Return the (x, y) coordinate for the center point of the cell that contains the specified text.  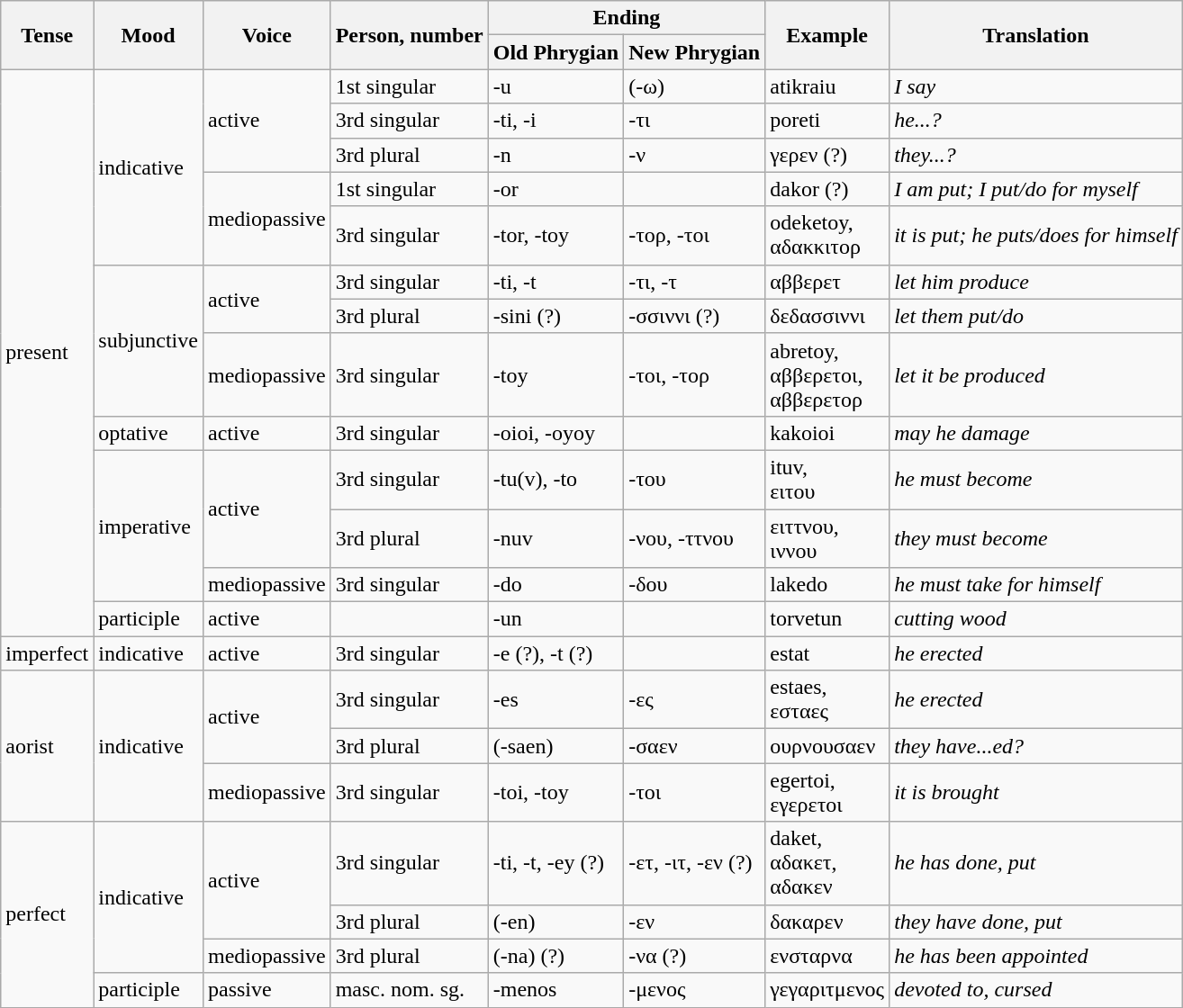
he...? (1036, 121)
Voice (266, 35)
-τι, -τ (695, 282)
they...? (1036, 155)
-es (555, 700)
(-en) (555, 922)
optative (149, 433)
devoted to, cursed (1036, 990)
subjunctive (149, 340)
-oioi, -oyoy (555, 433)
-ν (695, 155)
-ετ, -ιτ, -εν (?) (695, 863)
New Phrygian (695, 52)
odeketoy, αδακκιτορ (827, 236)
-u (555, 86)
ουρνουσαεν (827, 746)
may he damage (1036, 433)
-τι (695, 121)
-ti, -t (555, 282)
(-saen) (555, 746)
-τοι (695, 792)
abretoy, αββερετοι, αββερετορ (827, 374)
let them put/do (1036, 316)
aorist (47, 746)
present (47, 353)
(-ω) (695, 86)
-ti, -i (555, 121)
he must take for himself (1036, 585)
-tor, -toy (555, 236)
-menos (555, 990)
-σαεν (695, 746)
Person, number (409, 35)
Example (827, 35)
I say (1036, 86)
let him produce (1036, 282)
-sini (?) (555, 316)
Old Phrygian (555, 52)
perfect (47, 914)
Mood (149, 35)
they have done, put (1036, 922)
it is brought (1036, 792)
-e (?), -t (?) (555, 653)
he has done, put (1036, 863)
-or (555, 189)
Tense (47, 35)
-δου (695, 585)
-nuv (555, 538)
daket, αδακετ, αδακεν (827, 863)
-εν (695, 922)
-toi, -toy (555, 792)
he has been appointed (1036, 956)
kakoioi (827, 433)
lakedo (827, 585)
he must become (1036, 479)
-μενος (695, 990)
γεγαριτμενος (827, 990)
γερεν (?) (827, 155)
Translation (1036, 35)
cutting wood (1036, 619)
-toy (555, 374)
δεδασσιννι (827, 316)
(-na) (?) (555, 956)
it is put; he puts/does for himself (1036, 236)
poreti (827, 121)
they must become (1036, 538)
-do (555, 585)
passive (266, 990)
-ti, -t, -ey (?) (555, 863)
-n (555, 155)
-τορ, -τοι (695, 236)
estat (827, 653)
ειττνου, ιννου (827, 538)
ενσταρνα (827, 956)
estaes, εσταες (827, 700)
I am put; I put/do for myself (1036, 189)
-ες (695, 700)
-σσιννι (?) (695, 316)
δακαρεν (827, 922)
imperative (149, 526)
-του (695, 479)
torvetun (827, 619)
αββερετ (827, 282)
egertoi, εγερετοι (827, 792)
-τοι, -τορ (695, 374)
imperfect (47, 653)
-tu(v), -to (555, 479)
let it be produced (1036, 374)
atikraiu (827, 86)
-να (?) (695, 956)
ituv, ειτου (827, 479)
-νου, -ττνου (695, 538)
-un (555, 619)
Ending (627, 18)
dakor (?) (827, 189)
masc. nom. sg. (409, 990)
they have...ed? (1036, 746)
